Determine the (x, y) coordinate at the center of the cell enclosing the given text.  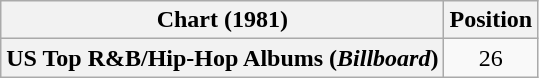
Position (491, 20)
Chart (1981) (222, 20)
26 (491, 58)
US Top R&B/Hip-Hop Albums (Billboard) (222, 58)
